Return the [x, y] coordinate for the center point of the cell that contains the specified text.  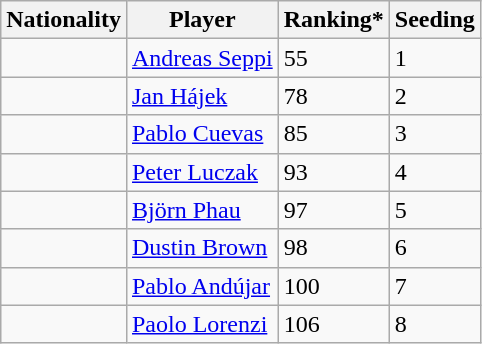
Jan Hájek [202, 96]
Player [202, 20]
100 [334, 286]
Ranking* [334, 20]
3 [434, 134]
85 [334, 134]
55 [334, 58]
78 [334, 96]
Björn Phau [202, 210]
Paolo Lorenzi [202, 324]
97 [334, 210]
93 [334, 172]
2 [434, 96]
Dustin Brown [202, 248]
Nationality [64, 20]
4 [434, 172]
Pablo Cuevas [202, 134]
5 [434, 210]
6 [434, 248]
Andreas Seppi [202, 58]
Seeding [434, 20]
8 [434, 324]
1 [434, 58]
Pablo Andújar [202, 286]
7 [434, 286]
106 [334, 324]
98 [334, 248]
Peter Luczak [202, 172]
